Return the [X, Y] coordinate for the center point of the cell that contains the specified text.  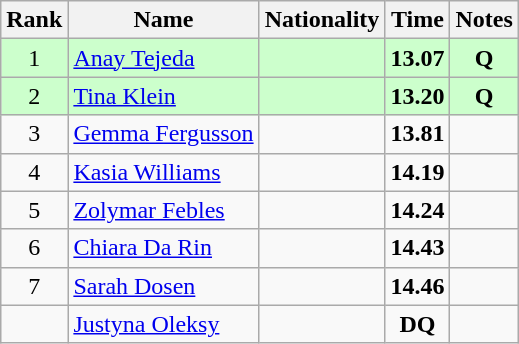
4 [34, 172]
3 [34, 134]
DQ [418, 324]
Kasia Williams [164, 172]
Anay Tejeda [164, 58]
2 [34, 96]
14.43 [418, 248]
13.81 [418, 134]
Time [418, 20]
Zolymar Febles [164, 210]
Notes [484, 20]
Gemma Fergusson [164, 134]
Chiara Da Rin [164, 248]
14.24 [418, 210]
Rank [34, 20]
6 [34, 248]
7 [34, 286]
14.19 [418, 172]
Tina Klein [164, 96]
1 [34, 58]
13.07 [418, 58]
Justyna Oleksy [164, 324]
Nationality [322, 20]
14.46 [418, 286]
Sarah Dosen [164, 286]
5 [34, 210]
Name [164, 20]
13.20 [418, 96]
